Return the (X, Y) coordinate for the center point of the cell that contains the specified text.  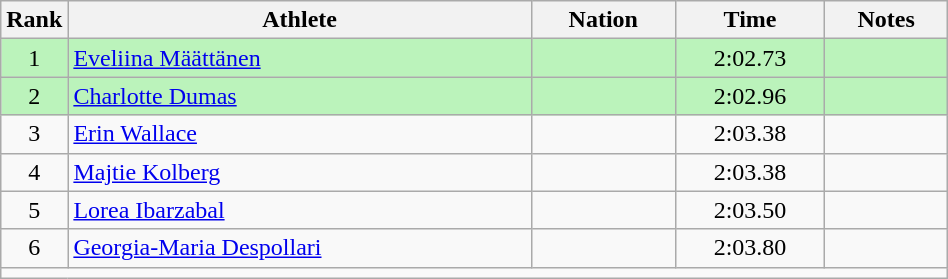
Majtie Kolberg (300, 172)
Lorea Ibarzabal (300, 210)
3 (34, 134)
4 (34, 172)
Time (750, 20)
Nation (603, 20)
2 (34, 96)
2:03.80 (750, 248)
1 (34, 58)
5 (34, 210)
2:03.50 (750, 210)
Erin Wallace (300, 134)
Georgia-Maria Despollari (300, 248)
Notes (886, 20)
Rank (34, 20)
2:02.73 (750, 58)
6 (34, 248)
2:02.96 (750, 96)
Athlete (300, 20)
Charlotte Dumas (300, 96)
Eveliina Määttänen (300, 58)
